Pinpoint the cell where the given text exists, returning its [x, y] midpoint coordinate. 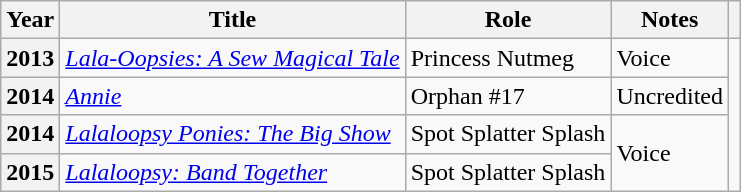
Lalaloopsy: Band Together [232, 172]
Year [30, 20]
Princess Nutmeg [508, 58]
Lalaloopsy Ponies: The Big Show [232, 134]
2015 [30, 172]
Uncredited [670, 96]
Notes [670, 20]
Annie [232, 96]
Role [508, 20]
Lala-Oopsies: A Sew Magical Tale [232, 58]
Title [232, 20]
Orphan #17 [508, 96]
2013 [30, 58]
